From the cell containing the given text, extract its center point as [x, y] coordinate. 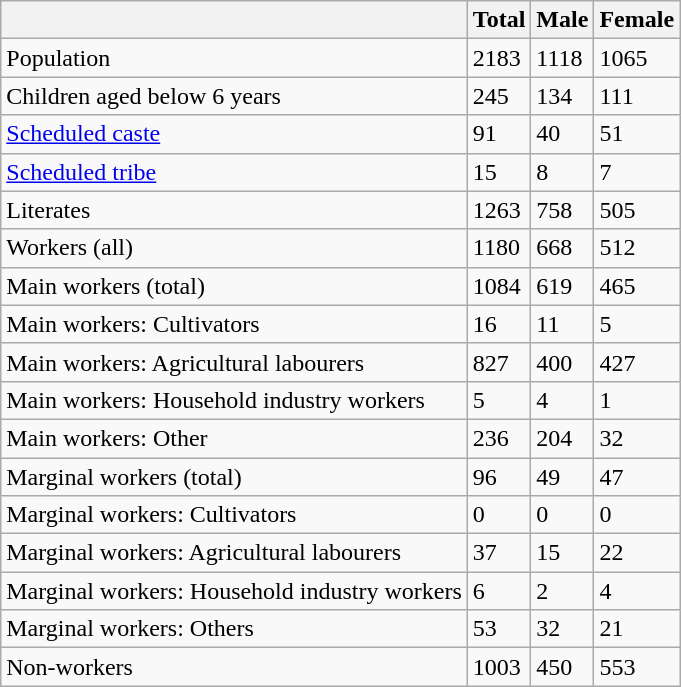
553 [637, 667]
Population [234, 58]
Marginal workers: Cultivators [234, 515]
6 [499, 591]
21 [637, 629]
1180 [499, 248]
91 [499, 134]
512 [637, 248]
37 [499, 553]
505 [637, 210]
236 [499, 438]
47 [637, 477]
1118 [562, 58]
465 [637, 286]
Marginal workers: Household industry workers [234, 591]
Main workers: Cultivators [234, 324]
Non-workers [234, 667]
Female [637, 20]
Workers (all) [234, 248]
Marginal workers: Agricultural labourers [234, 553]
53 [499, 629]
204 [562, 438]
Total [499, 20]
Main workers: Other [234, 438]
40 [562, 134]
400 [562, 362]
450 [562, 667]
1065 [637, 58]
22 [637, 553]
Main workers: Household industry workers [234, 400]
7 [637, 172]
1084 [499, 286]
2183 [499, 58]
Children aged below 6 years [234, 96]
1 [637, 400]
668 [562, 248]
Scheduled caste [234, 134]
Main workers: Agricultural labourers [234, 362]
Literates [234, 210]
2 [562, 591]
Male [562, 20]
619 [562, 286]
Main workers (total) [234, 286]
758 [562, 210]
827 [499, 362]
1003 [499, 667]
11 [562, 324]
51 [637, 134]
8 [562, 172]
Marginal workers: Others [234, 629]
427 [637, 362]
111 [637, 96]
1263 [499, 210]
134 [562, 96]
16 [499, 324]
245 [499, 96]
Scheduled tribe [234, 172]
Marginal workers (total) [234, 477]
96 [499, 477]
49 [562, 477]
